Return [x, y] of the center of cell containing provided text 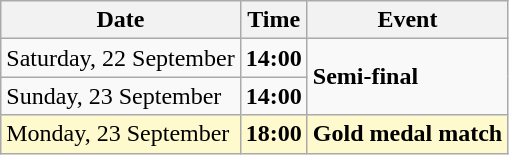
18:00 [274, 134]
Date [120, 20]
Semi-final [407, 77]
Time [274, 20]
Saturday, 22 September [120, 58]
Event [407, 20]
Sunday, 23 September [120, 96]
Monday, 23 September [120, 134]
Gold medal match [407, 134]
